Extract the (X, Y) coordinate from the center of the cell holding the provided text.  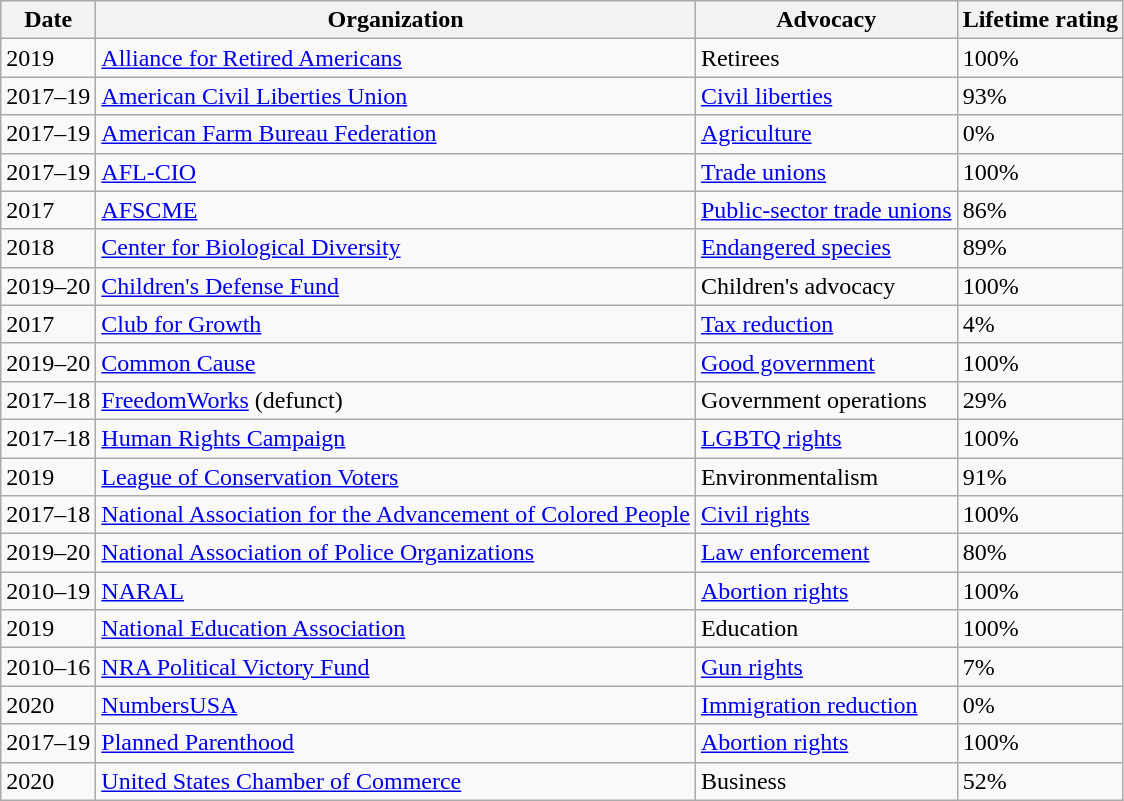
80% (1040, 553)
91% (1040, 477)
United States Chamber of Commerce (396, 781)
Civil rights (826, 515)
Trade unions (826, 172)
NARAL (396, 591)
Retirees (826, 58)
2010–19 (48, 591)
National Association for the Advancement of Colored People (396, 515)
Club for Growth (396, 324)
52% (1040, 781)
Children's Defense Fund (396, 286)
Date (48, 20)
Gun rights (826, 667)
AFL-CIO (396, 172)
93% (1040, 96)
2018 (48, 248)
League of Conservation Voters (396, 477)
Children's advocacy (826, 286)
Organization (396, 20)
Business (826, 781)
NRA Political Victory Fund (396, 667)
Lifetime rating (1040, 20)
Common Cause (396, 362)
29% (1040, 400)
LGBTQ rights (826, 438)
American Civil Liberties Union (396, 96)
Center for Biological Diversity (396, 248)
Human Rights Campaign (396, 438)
National Education Association (396, 629)
Environmentalism (826, 477)
Law enforcement (826, 553)
89% (1040, 248)
7% (1040, 667)
American Farm Bureau Federation (396, 134)
2010–16 (48, 667)
NumbersUSA (396, 705)
86% (1040, 210)
Advocacy (826, 20)
Immigration reduction (826, 705)
Agriculture (826, 134)
National Association of Police Organizations (396, 553)
Endangered species (826, 248)
AFSCME (396, 210)
Public-sector trade unions (826, 210)
Alliance for Retired Americans (396, 58)
Planned Parenthood (396, 743)
4% (1040, 324)
Government operations (826, 400)
Education (826, 629)
Tax reduction (826, 324)
Good government (826, 362)
Civil liberties (826, 96)
FreedomWorks (defunct) (396, 400)
